Return the [X, Y] coordinate for the center point of the cell that contains the specified text.  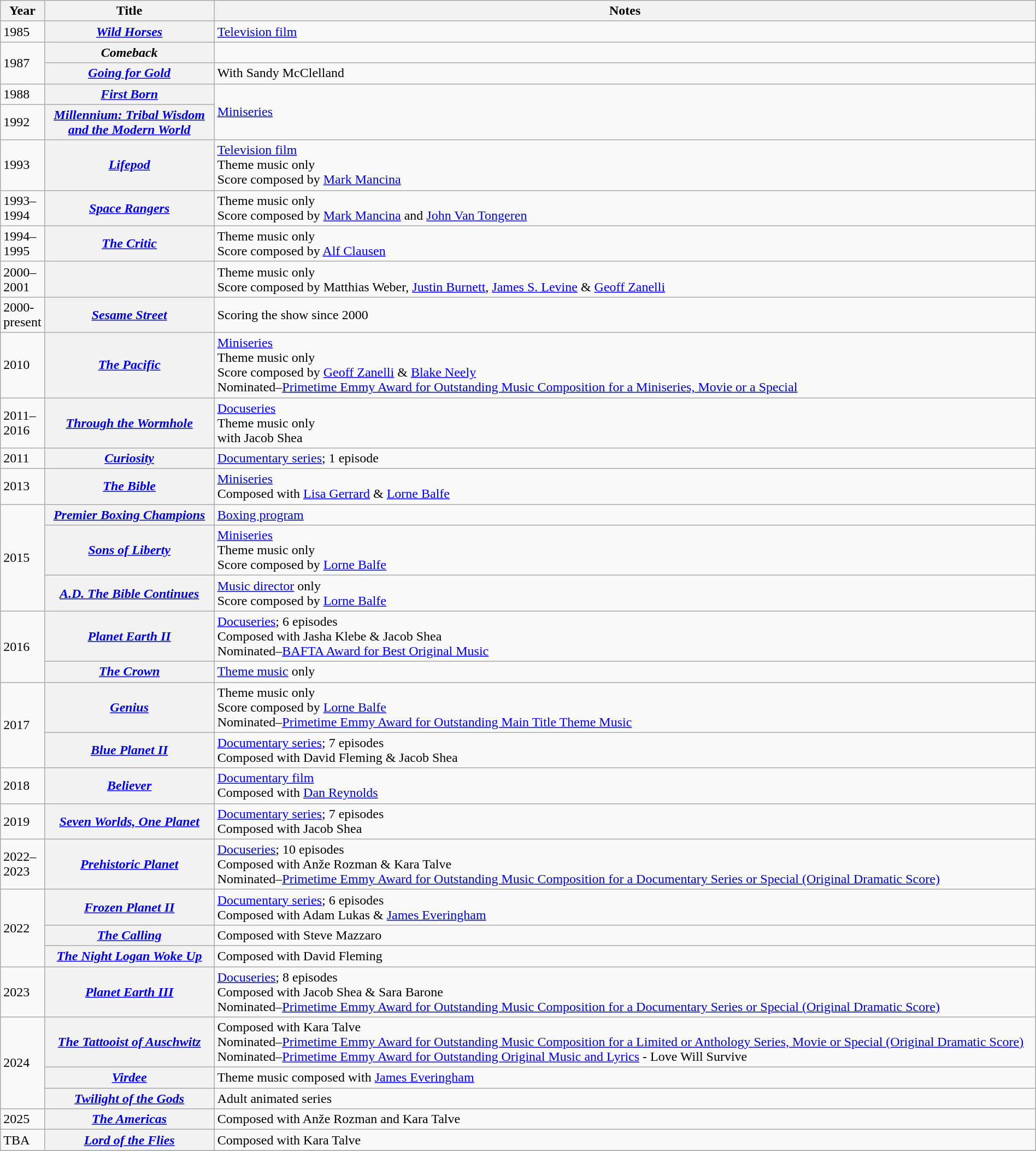
The Tattooist of Auschwitz [129, 1042]
1985 [22, 32]
Theme music onlyScore composed by Matthias Weber, Justin Burnett, James S. Levine & Geoff Zanelli [625, 279]
2013 [22, 486]
1993 [22, 165]
MiniseriesComposed with Lisa Gerrard & Lorne Balfe [625, 486]
Documentary series; 7 episodesComposed with David Fleming & Jacob Shea [625, 750]
2022 [22, 928]
Theme music onlyScore composed by Alf Clausen [625, 244]
1988 [22, 94]
2011 [22, 459]
2016 [22, 647]
2024 [22, 1063]
Comeback [129, 52]
Planet Earth II [129, 636]
Miniseries [625, 111]
Prehistoric Planet [129, 864]
Through the Wormhole [129, 423]
Virdee [129, 1078]
Boxing program [625, 515]
Curiosity [129, 459]
The Critic [129, 244]
Wild Horses [129, 32]
The Americas [129, 1119]
2000–2001 [22, 279]
2017 [22, 725]
Docuseries; 6 episodesComposed with Jasha Klebe & Jacob SheaNominated–BAFTA Award for Best Original Music [625, 636]
Lifepod [129, 165]
TBA [22, 1140]
Believer [129, 786]
Space Rangers [129, 208]
Composed with Steve Mazzaro [625, 935]
Television film [625, 32]
2025 [22, 1119]
Scoring the show since 2000 [625, 315]
Millennium: Tribal Wisdom and the Modern World [129, 122]
Documentary series; 7 episodesComposed with Jacob Shea [625, 821]
With Sandy McClelland [625, 73]
2018 [22, 786]
2015 [22, 557]
Documentary filmComposed with Dan Reynolds [625, 786]
Theme music onlyScore composed by Mark Mancina and John Van Tongeren [625, 208]
Sesame Street [129, 315]
The Pacific [129, 365]
Composed with David Fleming [625, 956]
Theme music only [625, 672]
Twilight of the Gods [129, 1099]
Genius [129, 707]
Lord of the Flies [129, 1140]
1987 [22, 63]
Theme music composed with James Everingham [625, 1078]
Frozen Planet II [129, 907]
Composed with Anže Rozman and Kara Talve [625, 1119]
2019 [22, 821]
2023 [22, 991]
Music director onlyScore composed by Lorne Balfe [625, 594]
Theme music onlyScore composed by Lorne BalfeNominated–Primetime Emmy Award for Outstanding Main Title Theme Music [625, 707]
Composed with Kara Talve [625, 1140]
MiniseriesTheme music onlyScore composed by Lorne Balfe [625, 550]
2022–2023 [22, 864]
Premier Boxing Champions [129, 515]
DocuseriesTheme music onlywith Jacob Shea [625, 423]
2011–2016 [22, 423]
The Night Logan Woke Up [129, 956]
1994–1995 [22, 244]
Year [22, 11]
Notes [625, 11]
The Bible [129, 486]
First Born [129, 94]
Documentary series; 6 episodesComposed with Adam Lukas & James Everingham [625, 907]
Documentary series; 1 episode [625, 459]
A.D. The Bible Continues [129, 594]
2010 [22, 365]
Blue Planet II [129, 750]
Title [129, 11]
Going for Gold [129, 73]
Television filmTheme music onlyScore composed by Mark Mancina [625, 165]
Seven Worlds, One Planet [129, 821]
Planet Earth III [129, 991]
1993–1994 [22, 208]
The Calling [129, 935]
2000-present [22, 315]
Sons of Liberty [129, 550]
The Crown [129, 672]
1992 [22, 122]
Adult animated series [625, 1099]
